Provide the [X, Y] coordinate of the cell's center where the given text is located.  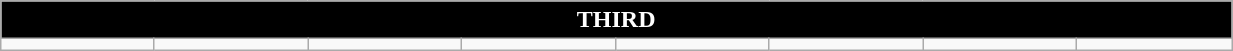
THIRD [616, 20]
